Detect which cell encompasses the target text, then output its (X, Y) center coordinate. 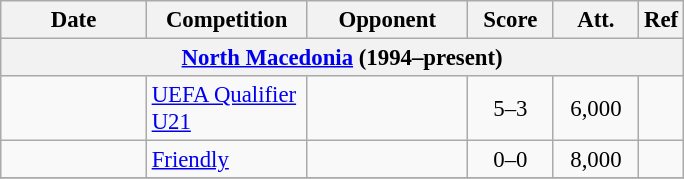
0–0 (511, 160)
5–3 (511, 108)
Ref (662, 20)
Att. (596, 20)
UEFA Qualifier U21 (226, 108)
8,000 (596, 160)
Competition (226, 20)
Opponent (388, 20)
Friendly (226, 160)
Score (511, 20)
6,000 (596, 108)
North Macedonia (1994–present) (342, 58)
Date (74, 20)
